Identify which cell holds the provided text, then report its [x, y] central coordinate. 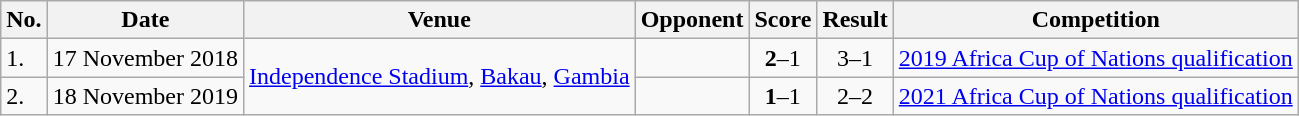
Result [855, 20]
2019 Africa Cup of Nations qualification [1096, 58]
1. [24, 58]
18 November 2019 [145, 96]
Opponent [692, 20]
Competition [1096, 20]
2–2 [855, 96]
Score [783, 20]
2–1 [783, 58]
Independence Stadium, Bakau, Gambia [440, 77]
2. [24, 96]
3–1 [855, 58]
17 November 2018 [145, 58]
2021 Africa Cup of Nations qualification [1096, 96]
No. [24, 20]
Venue [440, 20]
Date [145, 20]
1–1 [783, 96]
